Detect which cell encompasses the target text, then output its (x, y) center coordinate. 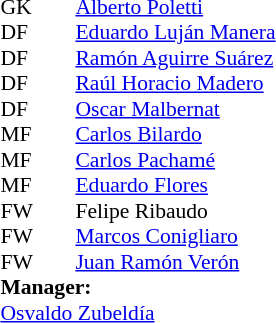
Carlos Bilardo (175, 135)
Carlos Pachamé (175, 160)
Juan Ramón Verón (175, 262)
Raúl Horacio Madero (175, 83)
Ramón Aguirre Suárez (175, 58)
Felipe Ribaudo (175, 211)
Manager: (138, 287)
Oscar Malbernat (175, 109)
Eduardo Flores (175, 185)
Marcos Conigliaro (175, 237)
Eduardo Luján Manera (175, 33)
